Determine the [X, Y] coordinate at the center of the cell enclosing the given text.  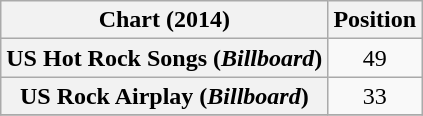
33 [375, 96]
US Hot Rock Songs (Billboard) [164, 58]
49 [375, 58]
US Rock Airplay (Billboard) [164, 96]
Position [375, 20]
Chart (2014) [164, 20]
